Find where the given text appears and provide that cell's center as [X, Y] coordinate. 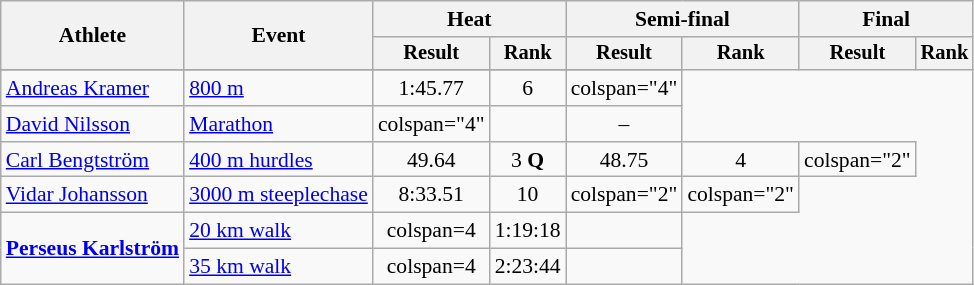
35 km walk [278, 267]
3 Q [528, 160]
Andreas Kramer [92, 88]
10 [528, 195]
49.64 [432, 160]
3000 m steeplechase [278, 195]
Final [886, 19]
Heat [470, 19]
800 m [278, 88]
4 [740, 160]
1:45.77 [432, 88]
Event [278, 36]
2:23:44 [528, 267]
Marathon [278, 124]
1:19:18 [528, 231]
48.75 [624, 160]
6 [528, 88]
David Nilsson [92, 124]
Athlete [92, 36]
20 km walk [278, 231]
8:33.51 [432, 195]
Perseus Karlström [92, 248]
Vidar Johansson [92, 195]
Carl Bengtström [92, 160]
400 m hurdles [278, 160]
– [624, 124]
Semi-final [682, 19]
